Search for the cell housing the specified text and yield its (X, Y) center coordinate. 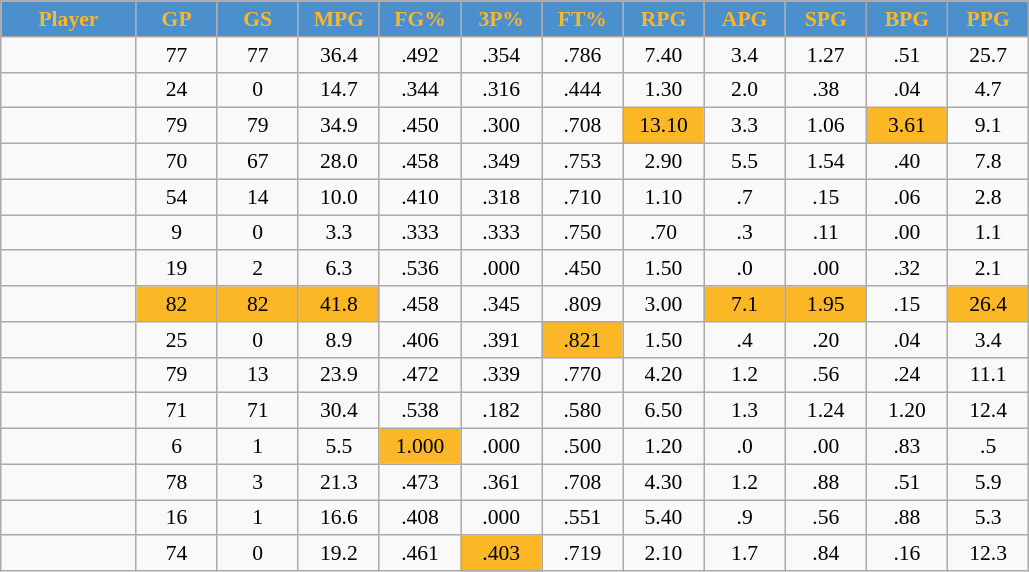
.4 (744, 340)
.5 (988, 447)
.344 (420, 90)
2.0 (744, 90)
.580 (582, 411)
.345 (502, 304)
GS (258, 19)
16 (176, 518)
.318 (502, 197)
.492 (420, 55)
1.30 (664, 90)
.349 (502, 162)
.300 (502, 126)
1.54 (826, 162)
9 (176, 233)
28.0 (338, 162)
2.1 (988, 269)
.354 (502, 55)
1.3 (744, 411)
.9 (744, 518)
.473 (420, 482)
3.00 (664, 304)
.770 (582, 375)
.361 (502, 482)
.753 (582, 162)
6.3 (338, 269)
1.06 (826, 126)
.538 (420, 411)
14 (258, 197)
4.30 (664, 482)
14.7 (338, 90)
1.1 (988, 233)
.182 (502, 411)
1.7 (744, 554)
2.10 (664, 554)
24 (176, 90)
.444 (582, 90)
19.2 (338, 554)
10.0 (338, 197)
1.10 (664, 197)
26.4 (988, 304)
78 (176, 482)
5.3 (988, 518)
2.90 (664, 162)
2.8 (988, 197)
21.3 (338, 482)
.24 (906, 375)
.20 (826, 340)
2 (258, 269)
.710 (582, 197)
.70 (664, 233)
.38 (826, 90)
.719 (582, 554)
.339 (502, 375)
12.3 (988, 554)
SPG (826, 19)
7.40 (664, 55)
.16 (906, 554)
GP (176, 19)
.408 (420, 518)
.750 (582, 233)
1.24 (826, 411)
.821 (582, 340)
54 (176, 197)
25.7 (988, 55)
34.9 (338, 126)
1.27 (826, 55)
30.4 (338, 411)
19 (176, 269)
9.1 (988, 126)
3.61 (906, 126)
APG (744, 19)
RPG (664, 19)
.40 (906, 162)
1.95 (826, 304)
13 (258, 375)
6.50 (664, 411)
FG% (420, 19)
67 (258, 162)
.406 (420, 340)
6 (176, 447)
25 (176, 340)
.7 (744, 197)
16.6 (338, 518)
3P% (502, 19)
8.9 (338, 340)
BPG (906, 19)
7.1 (744, 304)
.472 (420, 375)
.3 (744, 233)
74 (176, 554)
.32 (906, 269)
.403 (502, 554)
.84 (826, 554)
1.000 (420, 447)
70 (176, 162)
7.8 (988, 162)
Player (68, 19)
.500 (582, 447)
.461 (420, 554)
MPG (338, 19)
36.4 (338, 55)
.551 (582, 518)
3 (258, 482)
PPG (988, 19)
41.8 (338, 304)
4.20 (664, 375)
.809 (582, 304)
5.40 (664, 518)
12.4 (988, 411)
FT% (582, 19)
.06 (906, 197)
.391 (502, 340)
.786 (582, 55)
23.9 (338, 375)
5.9 (988, 482)
11.1 (988, 375)
13.10 (664, 126)
.316 (502, 90)
.83 (906, 447)
.11 (826, 233)
.536 (420, 269)
4.7 (988, 90)
.410 (420, 197)
